Provide the [X, Y] coordinate of the cell's center where the given text is located.  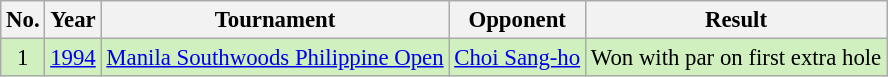
Tournament [275, 20]
Choi Sang-ho [518, 58]
1994 [73, 58]
Year [73, 20]
Won with par on first extra hole [736, 58]
No. [23, 20]
Result [736, 20]
Opponent [518, 20]
1 [23, 58]
Manila Southwoods Philippine Open [275, 58]
